Return the (x, y) coordinate for the center point of the cell that contains the specified text.  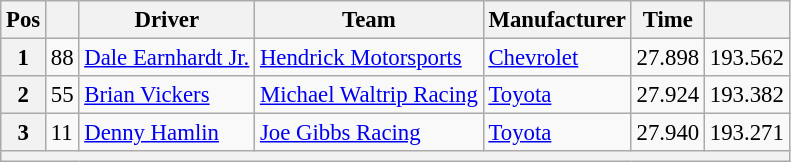
55 (62, 95)
Chevrolet (557, 58)
27.924 (668, 95)
Michael Waltrip Racing (370, 95)
Joe Gibbs Racing (370, 133)
Hendrick Motorsports (370, 58)
Denny Hamlin (167, 133)
1 (24, 58)
3 (24, 133)
2 (24, 95)
27.940 (668, 133)
88 (62, 58)
193.562 (746, 58)
Manufacturer (557, 20)
11 (62, 133)
27.898 (668, 58)
Brian Vickers (167, 95)
193.271 (746, 133)
Dale Earnhardt Jr. (167, 58)
Pos (24, 20)
Driver (167, 20)
193.382 (746, 95)
Team (370, 20)
Time (668, 20)
